Return the [X, Y] coordinate for the center point of the cell that contains the specified text.  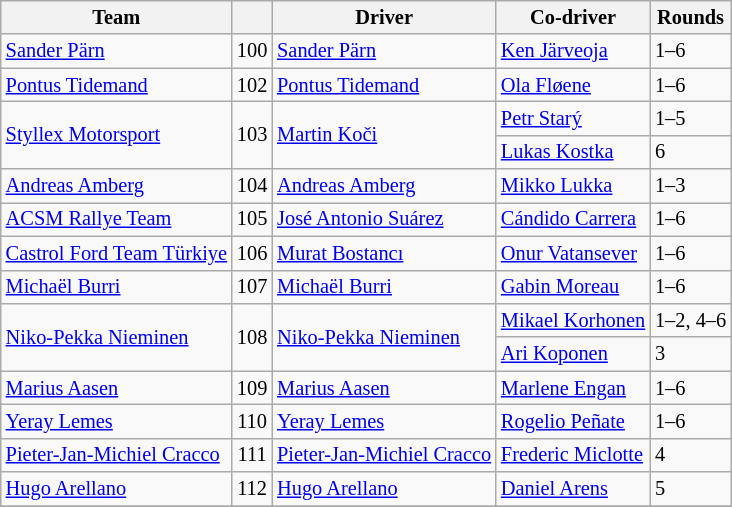
104 [252, 186]
Rounds [690, 17]
105 [252, 219]
111 [252, 455]
3 [690, 354]
107 [252, 287]
1–5 [690, 118]
102 [252, 85]
Murat Bostancı [384, 253]
100 [252, 51]
Daniel Arens [573, 489]
ACSM Rallye Team [116, 219]
Ari Koponen [573, 354]
Lukas Kostka [573, 152]
5 [690, 489]
Castrol Ford Team Türkiye [116, 253]
Team [116, 17]
6 [690, 152]
112 [252, 489]
Mikko Lukka [573, 186]
Styllex Motorsport [116, 134]
Frederic Miclotte [573, 455]
103 [252, 134]
Cándido Carrera [573, 219]
Mikael Korhonen [573, 320]
106 [252, 253]
José Antonio Suárez [384, 219]
Martin Koči [384, 134]
108 [252, 336]
Ola Fløene [573, 85]
1–2, 4–6 [690, 320]
Onur Vatansever [573, 253]
Petr Starý [573, 118]
Driver [384, 17]
4 [690, 455]
1–3 [690, 186]
Rogelio Peñate [573, 421]
109 [252, 388]
110 [252, 421]
Ken Järveoja [573, 51]
Co-driver [573, 17]
Marlene Engan [573, 388]
Gabin Moreau [573, 287]
